Capture the cell that displays the provided text and extract its [x, y] central coordinate. 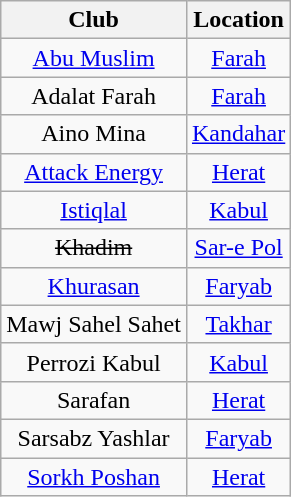
Khurasan [94, 286]
Khadim [94, 248]
Istiqlal [94, 210]
Aino Mina [94, 134]
Sorkh Poshan [94, 477]
Mawj Sahel Sahet [94, 324]
Sarsabz Yashlar [94, 438]
Sar-e Pol [238, 248]
Kandahar [238, 134]
Adalat Farah [94, 96]
Abu Muslim [94, 58]
Club [94, 20]
Attack Energy [94, 172]
Location [238, 20]
Takhar [238, 324]
Perrozi Kabul [94, 362]
Sarafan [94, 400]
